Pinpoint the cell where the given text exists, returning its (X, Y) midpoint coordinate. 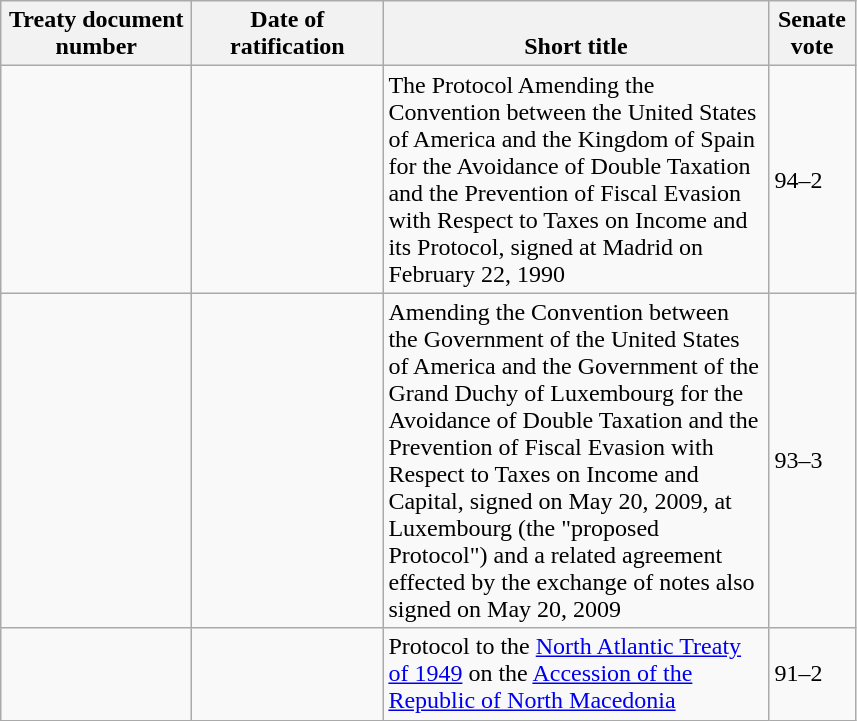
Treaty document number (96, 34)
Senate vote (812, 34)
Date of ratification (288, 34)
Protocol to the North Atlantic Treaty of 1949 on the Accession of the Republic of North Macedonia (576, 674)
94–2 (812, 180)
93–3 (812, 460)
Short title (576, 34)
91–2 (812, 674)
